Extract the [x, y] coordinate from the center of the cell holding the provided text.  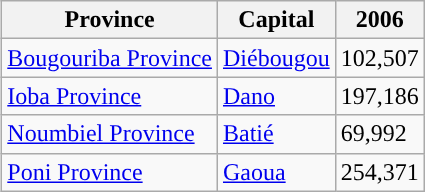
Poni Province [110, 172]
Noumbiel Province [110, 134]
Diébougou [276, 58]
Dano [276, 96]
102,507 [380, 58]
Bougouriba Province [110, 58]
Batié [276, 134]
2006 [380, 20]
197,186 [380, 96]
69,992 [380, 134]
Capital [276, 20]
Province [110, 20]
Gaoua [276, 172]
Ioba Province [110, 96]
254,371 [380, 172]
